Output the (X, Y) coordinate of the center of the cell containing the given text.  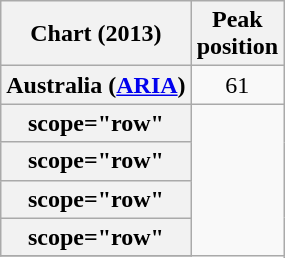
Peakposition (237, 34)
61 (237, 85)
Australia (ARIA) (96, 85)
Chart (2013) (96, 34)
